Find where the given text appears and provide that cell's center as [x, y] coordinate. 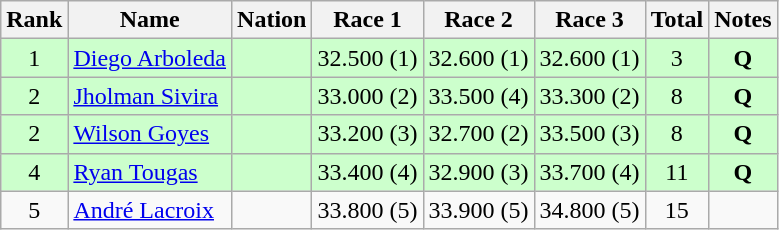
5 [34, 210]
Diego Arboleda [150, 58]
33.500 (3) [590, 134]
Race 1 [368, 20]
33.400 (4) [368, 172]
Jholman Sivira [150, 96]
34.800 (5) [590, 210]
32.900 (3) [478, 172]
Total [677, 20]
32.700 (2) [478, 134]
33.500 (4) [478, 96]
33.800 (5) [368, 210]
33.900 (5) [478, 210]
32.500 (1) [368, 58]
Notes [743, 20]
4 [34, 172]
33.200 (3) [368, 134]
1 [34, 58]
Nation [272, 20]
Ryan Tougas [150, 172]
Rank [34, 20]
33.000 (2) [368, 96]
11 [677, 172]
3 [677, 58]
André Lacroix [150, 210]
15 [677, 210]
33.700 (4) [590, 172]
Name [150, 20]
Race 3 [590, 20]
Race 2 [478, 20]
Wilson Goyes [150, 134]
33.300 (2) [590, 96]
